Extract the (x, y) coordinate from the center of the cell holding the provided text.  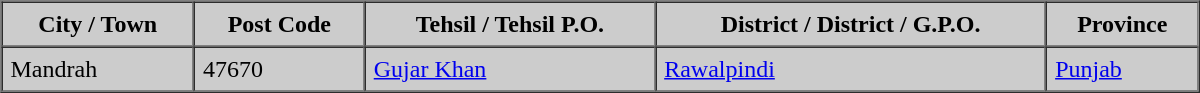
Gujar Khan (510, 68)
Mandrah (98, 68)
Tehsil / Tehsil P.O. (510, 24)
District / District / G.P.O. (850, 24)
Post Code (280, 24)
Rawalpindi (850, 68)
City / Town (98, 24)
47670 (280, 68)
Province (1122, 24)
Punjab (1122, 68)
